Scan for the cell matching the given text and deliver its (X, Y) coordinate at center. 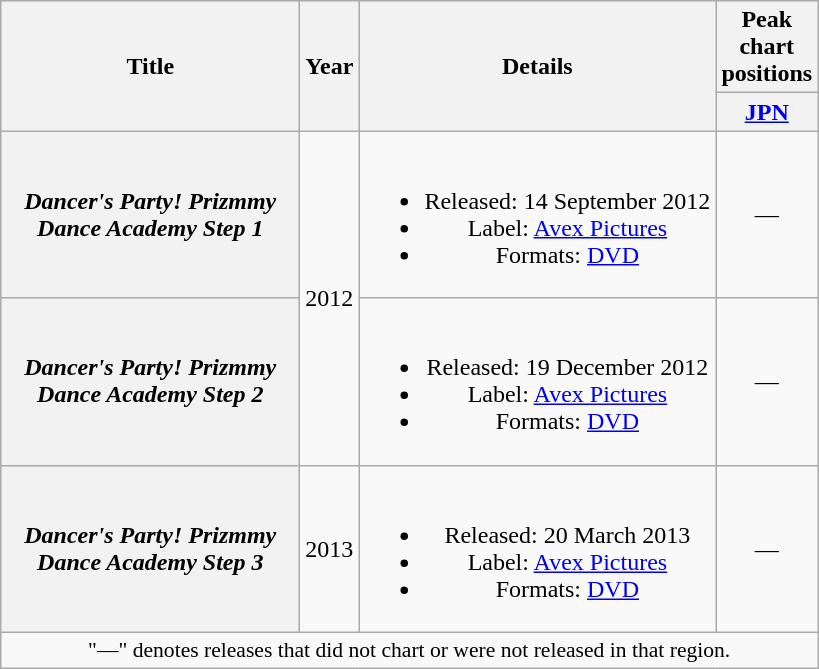
2012 (330, 298)
Dancer's Party! Prizmmy Dance Academy Step 2 (150, 382)
Dancer's Party! Prizmmy Dance Academy Step 3 (150, 548)
"—" denotes releases that did not chart or were not released in that region. (410, 650)
Title (150, 66)
Dancer's Party! Prizmmy Dance Academy Step 1 (150, 214)
Year (330, 66)
Released: 20 March 2013Label: Avex PicturesFormats: DVD (538, 548)
2013 (330, 548)
Released: 14 September 2012Label: Avex PicturesFormats: DVD (538, 214)
Released: 19 December 2012Label: Avex PicturesFormats: DVD (538, 382)
Details (538, 66)
Peak chart positions (767, 47)
JPN (767, 112)
